Identify which cell holds the provided text, then report its [X, Y] central coordinate. 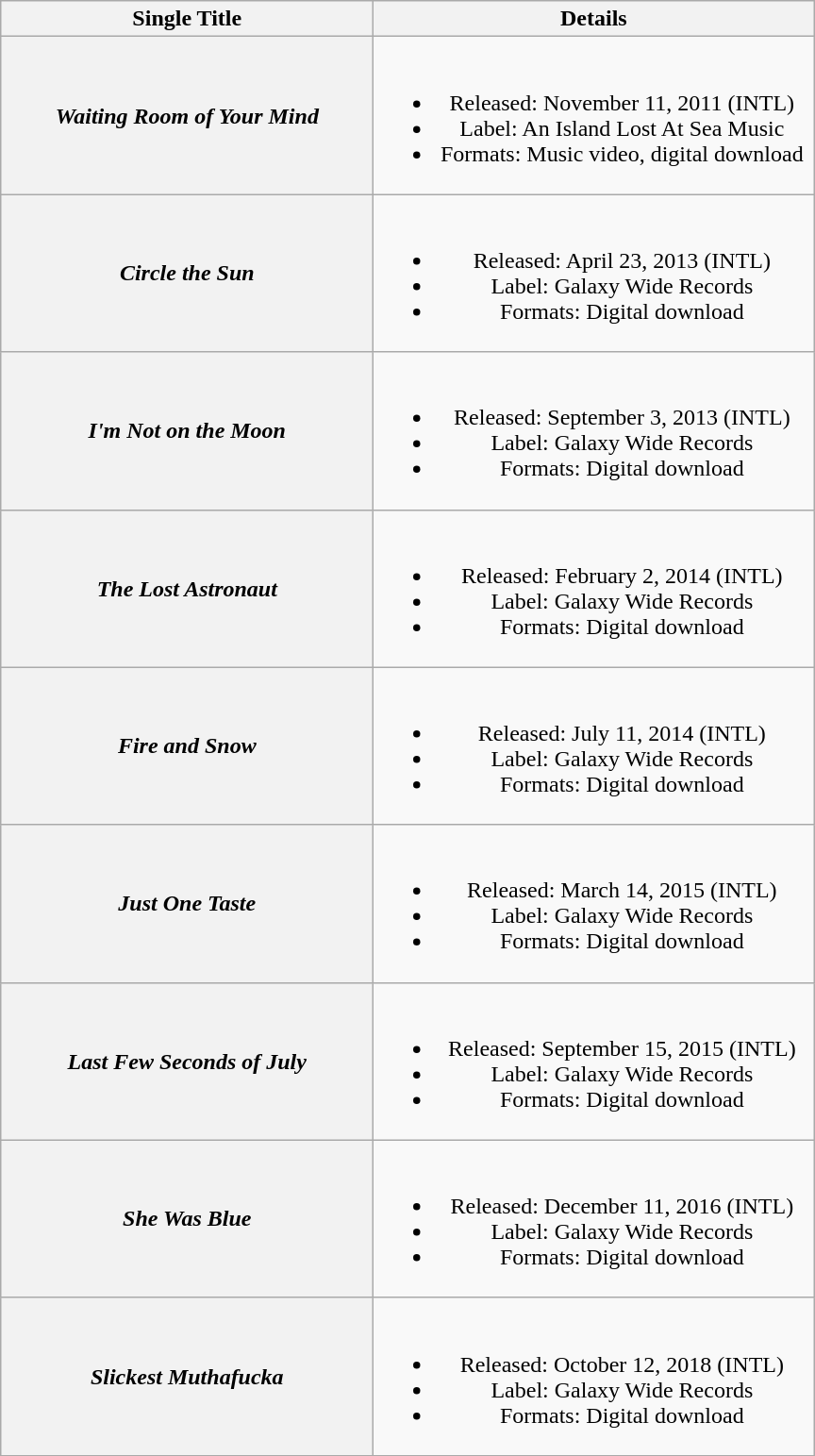
I'm Not on the Moon [187, 430]
Last Few Seconds of July [187, 1061]
Slickest Muthafucka [187, 1376]
Released: July 11, 2014 (INTL)Label: Galaxy Wide RecordsFormats: Digital download [594, 745]
Just One Taste [187, 904]
Released: March 14, 2015 (INTL)Label: Galaxy Wide RecordsFormats: Digital download [594, 904]
Released: December 11, 2016 (INTL)Label: Galaxy Wide RecordsFormats: Digital download [594, 1219]
Details [594, 19]
Released: April 23, 2013 (INTL)Label: Galaxy Wide RecordsFormats: Digital download [594, 274]
Circle the Sun [187, 274]
Released: September 3, 2013 (INTL)Label: Galaxy Wide RecordsFormats: Digital download [594, 430]
Fire and Snow [187, 745]
Single Title [187, 19]
Released: October 12, 2018 (INTL)Label: Galaxy Wide RecordsFormats: Digital download [594, 1376]
Released: February 2, 2014 (INTL)Label: Galaxy Wide RecordsFormats: Digital download [594, 589]
Released: September 15, 2015 (INTL)Label: Galaxy Wide RecordsFormats: Digital download [594, 1061]
Released: November 11, 2011 (INTL)Label: An Island Lost At Sea MusicFormats: Music video, digital download [594, 115]
She Was Blue [187, 1219]
The Lost Astronaut [187, 589]
Waiting Room of Your Mind [187, 115]
